Detect which cell encompasses the target text, then output its (X, Y) center coordinate. 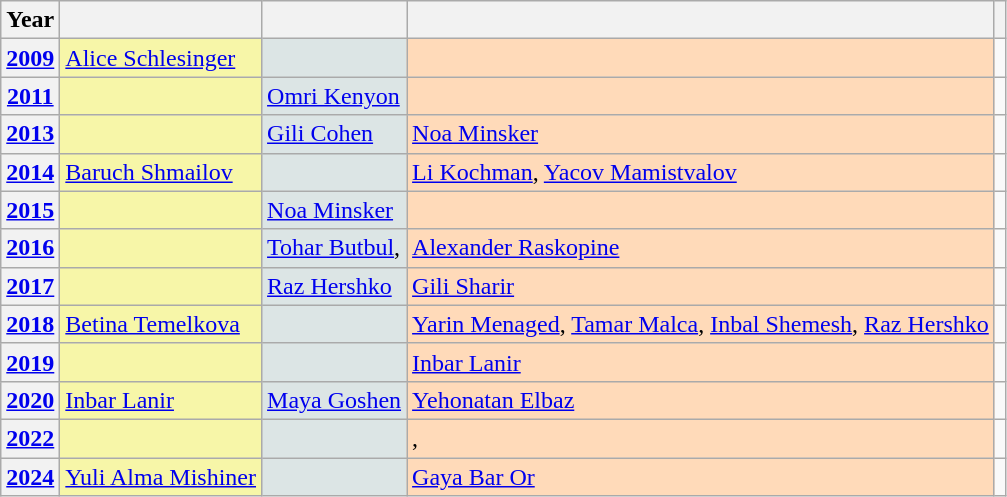
2019 (30, 362)
2011 (30, 96)
2013 (30, 134)
Gili Sharir (701, 286)
Yehonatan Elbaz (701, 400)
2015 (30, 210)
Raz Hershko (334, 286)
Alice Schlesinger (161, 58)
Yuli Alma Mishiner (161, 477)
Omri Kenyon (334, 96)
2022 (30, 438)
2024 (30, 477)
2014 (30, 172)
Baruch Shmailov (161, 172)
Yarin Menaged, Tamar Malca, Inbal Shemesh, Raz Hershko (701, 324)
2020 (30, 400)
2017 (30, 286)
Year (30, 20)
Maya Goshen (334, 400)
Gaya Bar Or (701, 477)
, (701, 438)
2009 (30, 58)
Tohar Butbul, (334, 248)
2016 (30, 248)
2018 (30, 324)
Gili Cohen (334, 134)
Li Kochman, Yacov Mamistvalov (701, 172)
Betina Temelkova (161, 324)
Alexander Raskopine (701, 248)
